Return the [X, Y] coordinate for the center point of the cell that contains the specified text.  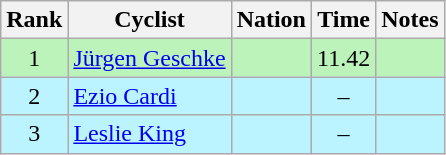
Leslie King [150, 134]
11.42 [344, 58]
Nation [271, 20]
Notes [410, 20]
Ezio Cardi [150, 96]
Time [344, 20]
Jürgen Geschke [150, 58]
Rank [34, 20]
2 [34, 96]
Cyclist [150, 20]
1 [34, 58]
3 [34, 134]
